Return (X, Y) of the center of cell containing provided text 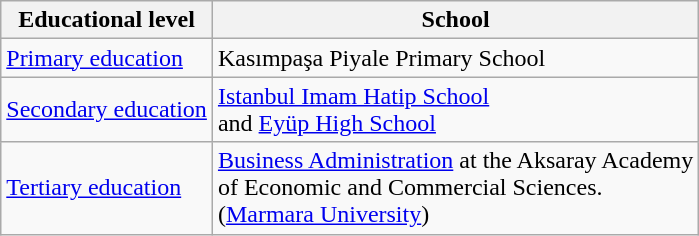
Primary education (107, 58)
Secondary education (107, 110)
Tertiary education (107, 188)
School (455, 20)
Istanbul Imam Hatip Schooland Eyüp High School (455, 110)
Business Administration at the Aksaray Academy of Economic and Commercial Sciences.(Marmara University) (455, 188)
Kasımpaşa Piyale Primary School (455, 58)
Educational level (107, 20)
